From the cell containing the given text, extract its center point as [x, y] coordinate. 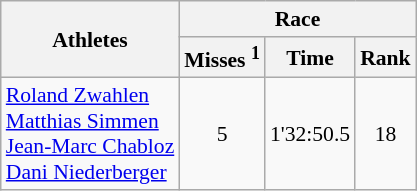
Athletes [90, 40]
18 [386, 134]
1'32:50.5 [310, 134]
Rank [386, 58]
Race [297, 19]
Misses 1 [222, 58]
Time [310, 58]
Roland ZwahlenMatthias SimmenJean-Marc ChablozDani Niederberger [90, 134]
5 [222, 134]
